Pinpoint the cell where the given text exists, returning its [X, Y] midpoint coordinate. 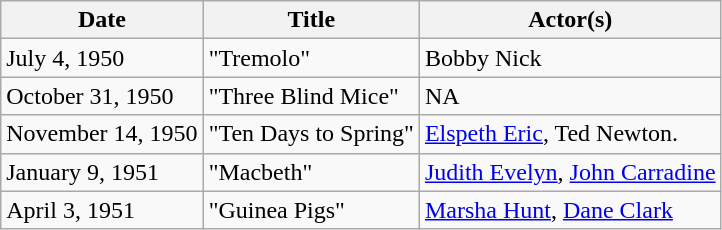
Date [102, 20]
July 4, 1950 [102, 58]
"Ten Days to Spring" [311, 134]
January 9, 1951 [102, 172]
October 31, 1950 [102, 96]
Bobby Nick [570, 58]
"Three Blind Mice" [311, 96]
NA [570, 96]
"Guinea Pigs" [311, 210]
Judith Evelyn, John Carradine [570, 172]
April 3, 1951 [102, 210]
Title [311, 20]
Marsha Hunt, Dane Clark [570, 210]
Elspeth Eric, Ted Newton. [570, 134]
November 14, 1950 [102, 134]
"Macbeth" [311, 172]
"Tremolo" [311, 58]
Actor(s) [570, 20]
